Return the [x, y] coordinate for the center point of the cell that contains the specified text.  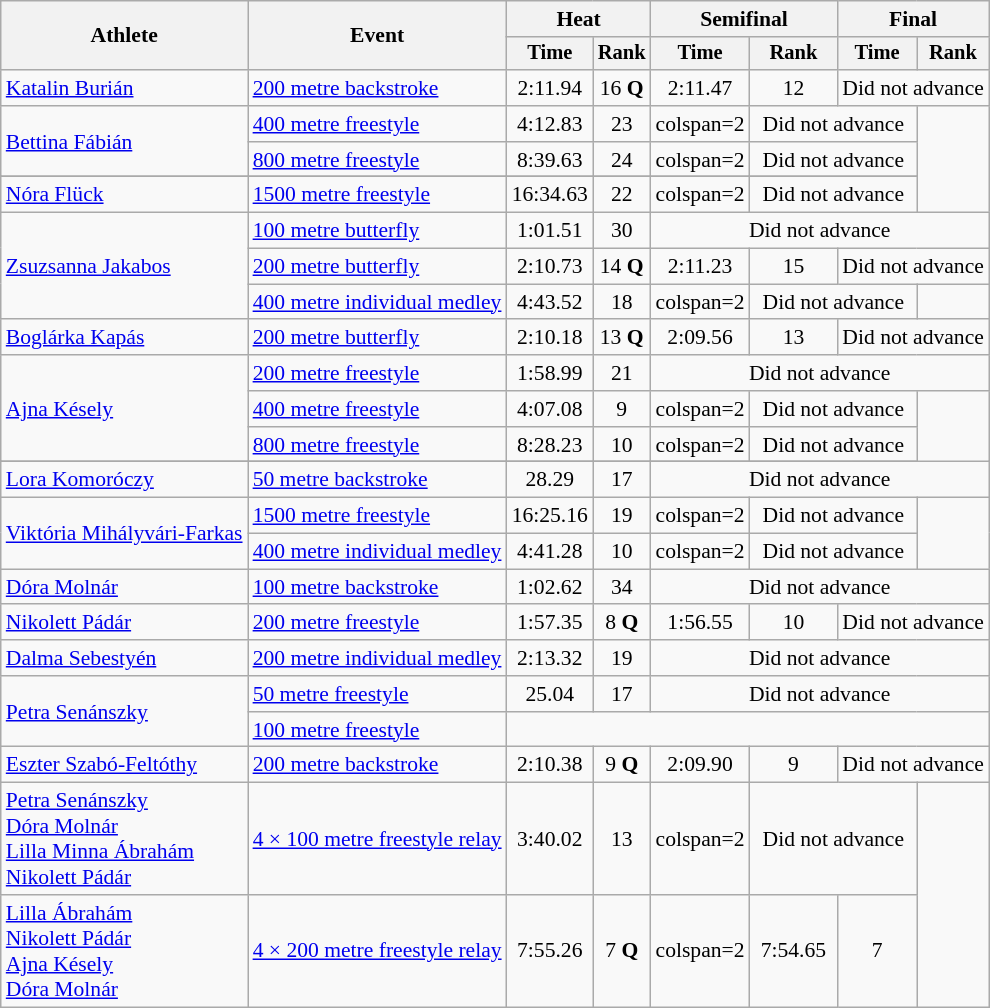
23 [622, 124]
200 metre individual medley [378, 658]
2:11.23 [700, 267]
30 [622, 231]
28.29 [550, 480]
100 metre butterfly [378, 231]
7 [877, 951]
100 metre freestyle [378, 730]
Viktória Mihályvári-Farkas [124, 534]
25.04 [550, 694]
2:11.94 [550, 88]
Heat [579, 19]
34 [622, 587]
Petra SenánszkyDóra MolnárLilla Minna ÁbrahámNikolett Pádár [124, 839]
2:10.38 [550, 765]
2:13.32 [550, 658]
50 metre freestyle [378, 694]
2:09.56 [700, 338]
Lora Komoróczy [124, 480]
4:12.83 [550, 124]
1:02.62 [550, 587]
Athlete [124, 36]
Petra Senánszky [124, 712]
Nóra Flück [124, 195]
15 [794, 267]
8:28.23 [550, 445]
18 [622, 302]
Nikolett Pádár [124, 623]
2:10.18 [550, 338]
24 [622, 160]
4:43.52 [550, 302]
Zsuzsanna Jakabos [124, 266]
12 [794, 88]
13 Q [622, 338]
2:10.73 [550, 267]
22 [622, 195]
Ajna Késely [124, 408]
7 Q [622, 951]
1:56.55 [700, 623]
1:58.99 [550, 373]
Eszter Szabó-Feltóthy [124, 765]
Lilla ÁbrahámNikolett PádárAjna KéselyDóra Molnár [124, 951]
9 Q [622, 765]
7:54.65 [794, 951]
Dóra Molnár [124, 587]
50 metre backstroke [378, 480]
Boglárka Kapás [124, 338]
8 Q [622, 623]
2:11.47 [700, 88]
16:25.16 [550, 516]
2:09.90 [700, 765]
16 Q [622, 88]
3:40.02 [550, 839]
16:34.63 [550, 195]
8:39.63 [550, 160]
Bettina Fábián [124, 142]
4:41.28 [550, 552]
4 × 100 metre freestyle relay [378, 839]
Event [378, 36]
Dalma Sebestyén [124, 658]
100 metre backstroke [378, 587]
14 Q [622, 267]
1:57.35 [550, 623]
1:01.51 [550, 231]
4:07.08 [550, 409]
21 [622, 373]
4 × 200 metre freestyle relay [378, 951]
Final [913, 19]
7:55.26 [550, 951]
Semifinal [744, 19]
Katalin Burián [124, 88]
